For the text-containing cell, return its midpoint in [x, y] coordinate format. 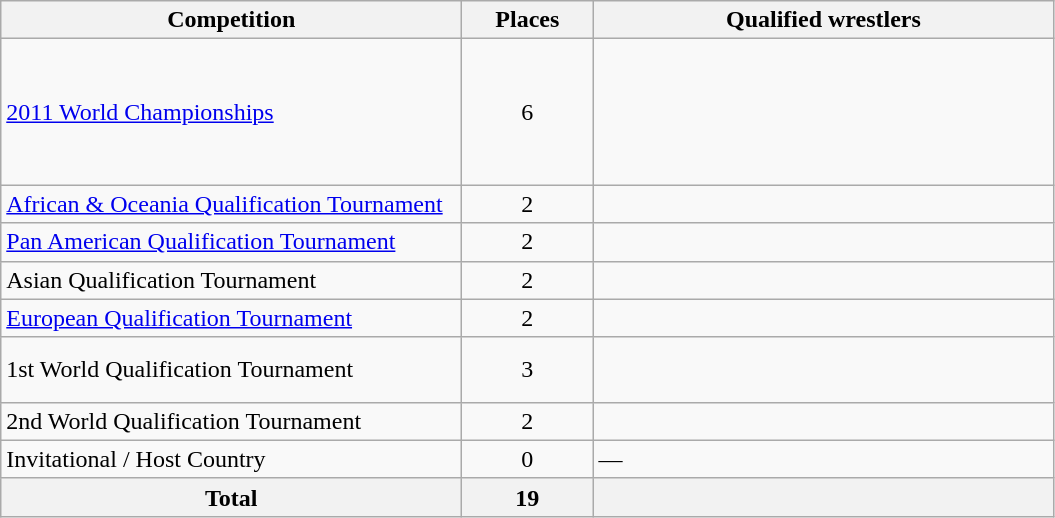
3 [528, 370]
2011 World Championships [232, 112]
— [824, 459]
0 [528, 459]
19 [528, 497]
Invitational / Host Country [232, 459]
Pan American Qualification Tournament [232, 242]
Qualified wrestlers [824, 20]
European Qualification Tournament [232, 318]
Competition [232, 20]
African & Oceania Qualification Tournament [232, 204]
6 [528, 112]
1st World Qualification Tournament [232, 370]
Places [528, 20]
Total [232, 497]
2nd World Qualification Tournament [232, 421]
Asian Qualification Tournament [232, 280]
